For the text-containing cell, return its midpoint in [x, y] coordinate format. 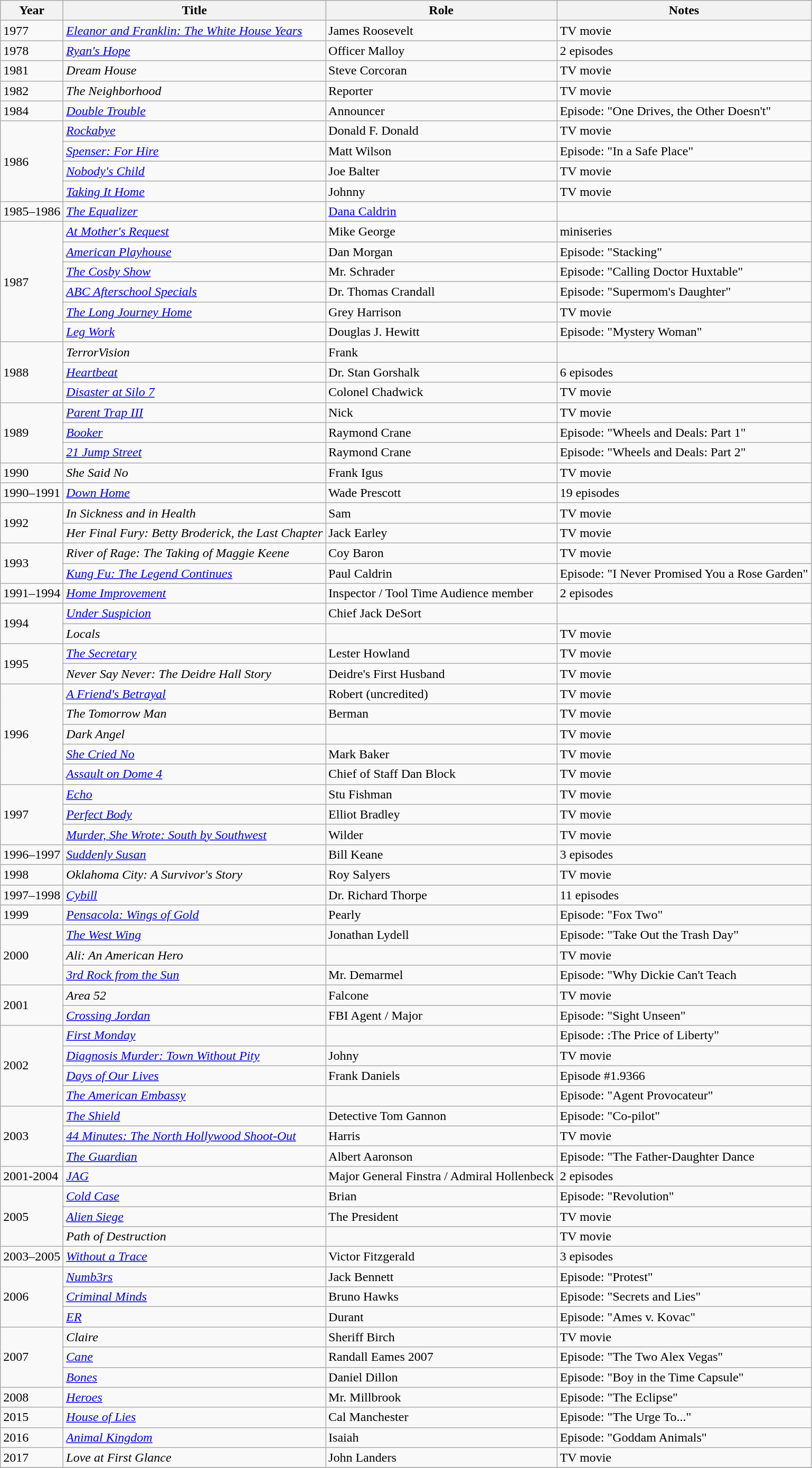
Claire [194, 1337]
2017 [32, 1457]
Wilder [441, 834]
Cold Case [194, 1196]
Episode: "Supermom's Daughter" [684, 292]
Grey Harrison [441, 312]
2006 [32, 1297]
Eleanor and Franklin: The White House Years [194, 31]
Echo [194, 794]
Steve Corcoran [441, 71]
Episode: "In a Safe Place" [684, 151]
21 Jump Street [194, 453]
Jonathan Lydell [441, 935]
Animal Kingdom [194, 1437]
2001 [32, 1005]
Episode: "The Father-Daughter Dance [684, 1156]
Episode: "Mystery Woman" [684, 332]
Pearly [441, 915]
1978 [32, 51]
The Cosby Show [194, 272]
6 episodes [684, 372]
Mr. Schrader [441, 272]
Leg Work [194, 332]
Episode: "Take Out the Trash Day" [684, 935]
Episode: "Secrets and Lies" [684, 1297]
Bones [194, 1377]
Episode: "Wheels and Deals: Part 1" [684, 432]
1996–1997 [32, 854]
1988 [32, 372]
House of Lies [194, 1417]
JAG [194, 1176]
1986 [32, 161]
Coy Baron [441, 553]
1985–1986 [32, 211]
Elliot Bradley [441, 814]
At Mother's Request [194, 231]
The Tomorrow Man [194, 714]
1999 [32, 915]
Episode: :The Price of Liberty" [684, 1036]
Episode #1.9366 [684, 1076]
Chief of Staff Dan Block [441, 774]
Isaiah [441, 1437]
1977 [32, 31]
44 Minutes: The North Hollywood Shoot-Out [194, 1136]
Frank [441, 352]
Title [194, 11]
Colonel Chadwick [441, 392]
Episode: "One Drives, the Other Doesn't" [684, 111]
3rd Rock from the Sun [194, 975]
Perfect Body [194, 814]
Episode: "Fox Two" [684, 915]
1989 [32, 432]
Parent Trap III [194, 412]
Johnny [441, 191]
Donald F. Donald [441, 131]
Crossing Jordan [194, 1015]
ER [194, 1317]
She Said No [194, 473]
FBI Agent / Major [441, 1015]
Sam [441, 513]
Home Improvement [194, 594]
1992 [32, 523]
1984 [32, 111]
Roy Salyers [441, 874]
She Cried No [194, 754]
Episode: "I Never Promised You a Rose Garden" [684, 573]
Numb3rs [194, 1277]
Pensacola: Wings of Gold [194, 915]
Falcone [441, 995]
Dream House [194, 71]
Cal Manchester [441, 1417]
Booker [194, 432]
1997–1998 [32, 895]
Rockabye [194, 131]
Kung Fu: The Legend Continues [194, 573]
Jack Earley [441, 533]
Episode: "Wheels and Deals: Part 2" [684, 453]
Stu Fishman [441, 794]
miniseries [684, 231]
Heroes [194, 1397]
Episode: "Ames v. Kovac" [684, 1317]
Disaster at Silo 7 [194, 392]
Cybill [194, 895]
Bruno Hawks [441, 1297]
1982 [32, 91]
1987 [32, 281]
Cane [194, 1357]
Without a Trace [194, 1257]
2002 [32, 1066]
Paul Caldrin [441, 573]
The Long Journey Home [194, 312]
Episode: "Sight Unseen" [684, 1015]
Harris [441, 1136]
A Friend's Betrayal [194, 694]
Dana Caldrin [441, 211]
The Guardian [194, 1156]
1996 [32, 734]
Episode: "Co-pilot" [684, 1116]
Jack Bennett [441, 1277]
The Equalizer [194, 211]
1997 [32, 814]
19 episodes [684, 493]
Oklahoma City: A Survivor's Story [194, 874]
Lester Howland [441, 654]
Diagnosis Murder: Town Without Pity [194, 1056]
Dark Angel [194, 734]
1998 [32, 874]
Durant [441, 1317]
1991–1994 [32, 594]
Mark Baker [441, 754]
Heartbeat [194, 372]
1994 [32, 624]
Inspector / Tool Time Audience member [441, 594]
1981 [32, 71]
Wade Prescott [441, 493]
Episode: "Why Dickie Can't Teach [684, 975]
Episode: "Stacking" [684, 252]
1993 [32, 563]
Never Say Never: The Deidre Hall Story [194, 674]
Murder, She Wrote: South by Southwest [194, 834]
The American Embassy [194, 1096]
Episode: "Boy in the Time Capsule" [684, 1377]
James Roosevelt [441, 31]
Mike George [441, 231]
Notes [684, 11]
Episode: "The Eclipse" [684, 1397]
Dan Morgan [441, 252]
Episode: "The Two Alex Vegas" [684, 1357]
Deidre's First Husband [441, 674]
Albert Aaronson [441, 1156]
Love at First Glance [194, 1457]
Taking It Home [194, 191]
John Landers [441, 1457]
Double Trouble [194, 111]
1990–1991 [32, 493]
2005 [32, 1216]
Matt Wilson [441, 151]
The Secretary [194, 654]
Alien Siege [194, 1216]
Joe Balter [441, 171]
In Sickness and in Health [194, 513]
2000 [32, 955]
Episode: "The Urge To..." [684, 1417]
2007 [32, 1357]
Johny [441, 1056]
River of Rage: The Taking of Maggie Keene [194, 553]
The Shield [194, 1116]
Path of Destruction [194, 1237]
Episode: "Goddam Animals" [684, 1437]
Spenser: For Hire [194, 151]
TerrorVision [194, 352]
Ryan's Hope [194, 51]
2003 [32, 1136]
The Neighborhood [194, 91]
Bill Keane [441, 854]
Year [32, 11]
ABC Afterschool Specials [194, 292]
2003–2005 [32, 1257]
Brian [441, 1196]
Her Final Fury: Betty Broderick, the Last Chapter [194, 533]
Criminal Minds [194, 1297]
Episode: "Calling Doctor Huxtable" [684, 272]
Role [441, 11]
First Monday [194, 1036]
Days of Our Lives [194, 1076]
Locals [194, 634]
Chief Jack DeSort [441, 614]
Officer Malloy [441, 51]
Robert (uncredited) [441, 694]
Dr. Thomas Crandall [441, 292]
Mr. Millbrook [441, 1397]
Episode: "Protest" [684, 1277]
Assault on Dome 4 [194, 774]
2001-2004 [32, 1176]
Suddenly Susan [194, 854]
Berman [441, 714]
Area 52 [194, 995]
American Playhouse [194, 252]
Douglas J. Hewitt [441, 332]
Ali: An American Hero [194, 955]
Randall Eames 2007 [441, 1357]
The West Wing [194, 935]
Frank Daniels [441, 1076]
Frank Igus [441, 473]
Nick [441, 412]
1995 [32, 664]
Daniel Dillon [441, 1377]
Major General Finstra / Admiral Hollenbeck [441, 1176]
Dr. Stan Gorshalk [441, 372]
1990 [32, 473]
Victor Fitzgerald [441, 1257]
Announcer [441, 111]
The President [441, 1216]
Detective Tom Gannon [441, 1116]
11 episodes [684, 895]
Mr. Demarmel [441, 975]
2008 [32, 1397]
2015 [32, 1417]
Episode: "Agent Provocateur" [684, 1096]
Reporter [441, 91]
Under Suspicion [194, 614]
Nobody's Child [194, 171]
Sheriff Birch [441, 1337]
Dr. Richard Thorpe [441, 895]
2016 [32, 1437]
Down Home [194, 493]
Episode: "Revolution" [684, 1196]
